From the cell containing the given text, extract its center point as [X, Y] coordinate. 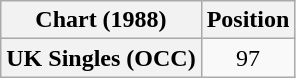
97 [248, 58]
UK Singles (OCC) [101, 58]
Chart (1988) [101, 20]
Position [248, 20]
